Provide the (x, y) coordinate of the cell's center where the given text is located.  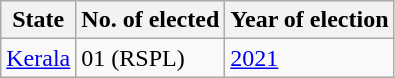
Year of election (310, 20)
01 (RSPL) (150, 58)
Kerala (38, 58)
No. of elected (150, 20)
2021 (310, 58)
State (38, 20)
